Capture the cell that displays the provided text and extract its [x, y] central coordinate. 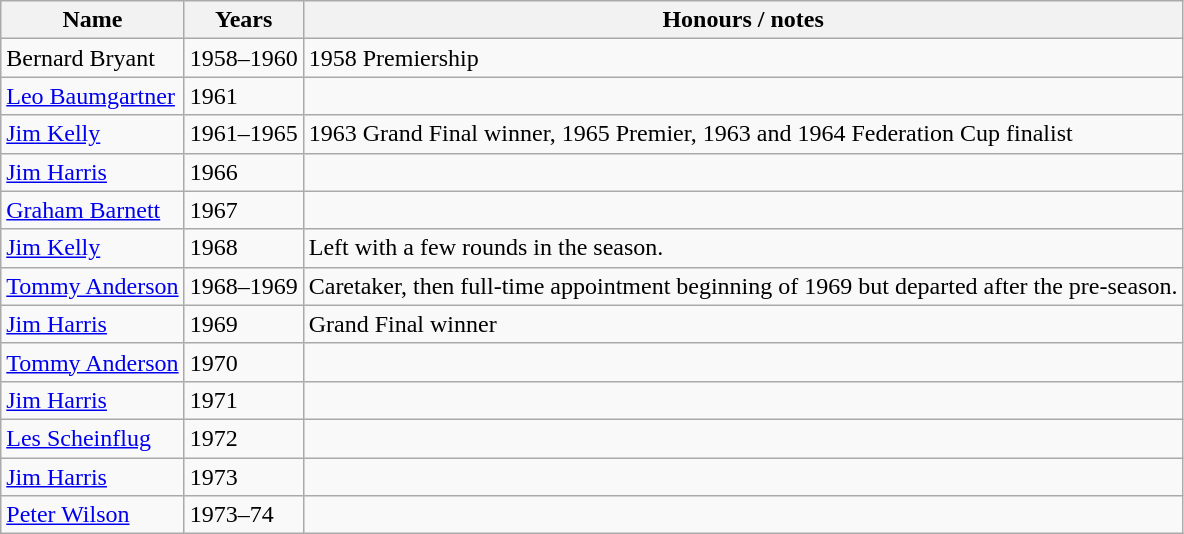
Caretaker, then full-time appointment beginning of 1969 but departed after the pre-season. [743, 286]
1971 [244, 400]
1966 [244, 172]
1973–74 [244, 515]
1968–1969 [244, 286]
1972 [244, 438]
1963 Grand Final winner, 1965 Premier, 1963 and 1964 Federation Cup finalist [743, 134]
Graham Barnett [92, 210]
1973 [244, 477]
Les Scheinflug [92, 438]
1961–1965 [244, 134]
Leo Baumgartner [92, 96]
Left with a few rounds in the season. [743, 248]
1958–1960 [244, 58]
Bernard Bryant [92, 58]
1970 [244, 362]
Honours / notes [743, 20]
1961 [244, 96]
1967 [244, 210]
Years [244, 20]
Name [92, 20]
Grand Final winner [743, 324]
1969 [244, 324]
1958 Premiership [743, 58]
Peter Wilson [92, 515]
1968 [244, 248]
